Return (x, y) of the center of cell containing provided text 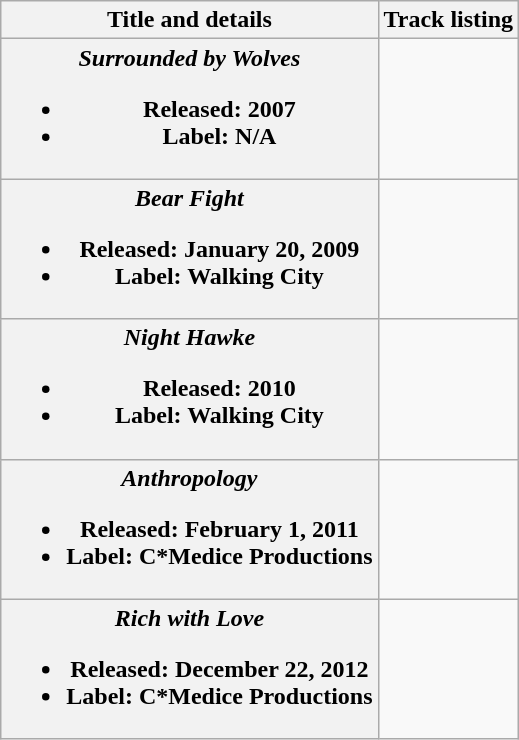
Track listing (448, 20)
Night HawkeReleased: 2010Label: Walking City (190, 389)
Surrounded by WolvesReleased: 2007Label: N/A (190, 109)
AnthropologyReleased: February 1, 2011Label: C*Medice Productions (190, 529)
Bear FightReleased: January 20, 2009Label: Walking City (190, 249)
Rich with LoveReleased: December 22, 2012Label: C*Medice Productions (190, 669)
Title and details (190, 20)
